Find where the given text appears and provide that cell's center as [x, y] coordinate. 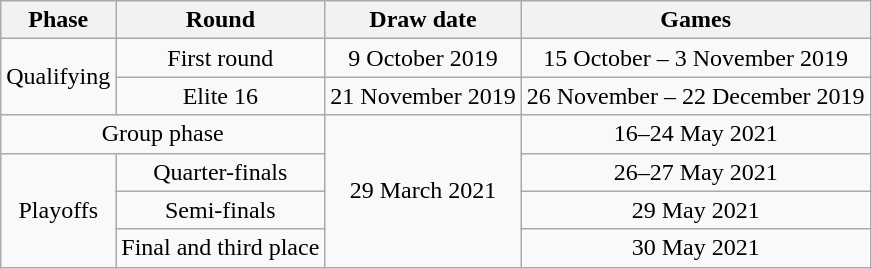
29 May 2021 [696, 210]
21 November 2019 [423, 96]
Draw date [423, 20]
9 October 2019 [423, 58]
Final and third place [220, 248]
Quarter-finals [220, 172]
26–27 May 2021 [696, 172]
15 October – 3 November 2019 [696, 58]
Games [696, 20]
Semi-finals [220, 210]
26 November – 22 December 2019 [696, 96]
Playoffs [58, 210]
First round [220, 58]
Group phase [163, 134]
Phase [58, 20]
30 May 2021 [696, 248]
Elite 16 [220, 96]
29 March 2021 [423, 191]
Qualifying [58, 77]
16–24 May 2021 [696, 134]
Round [220, 20]
